Find where the given text appears and provide that cell's center as (x, y) coordinate. 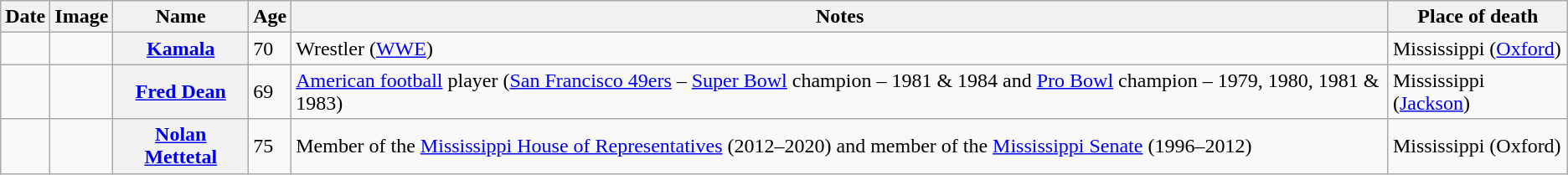
Age (270, 17)
69 (270, 92)
Kamala (181, 49)
75 (270, 146)
Mississippi (Jackson) (1478, 92)
Date (25, 17)
Nolan Mettetal (181, 146)
Place of death (1478, 17)
Notes (840, 17)
Name (181, 17)
Image (82, 17)
American football player (San Francisco 49ers – Super Bowl champion – 1981 & 1984 and Pro Bowl champion – 1979, 1980, 1981 & 1983) (840, 92)
70 (270, 49)
Fred Dean (181, 92)
Member of the Mississippi House of Representatives (2012–2020) and member of the Mississippi Senate (1996–2012) (840, 146)
Wrestler (WWE) (840, 49)
